Locate the cell with the specified text and output its [x, y] center coordinate. 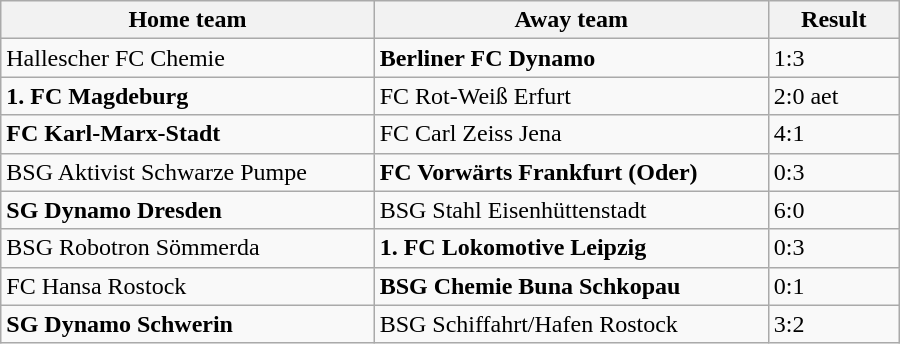
1:3 [834, 58]
0:1 [834, 286]
BSG Chemie Buna Schkopau [571, 286]
4:1 [834, 134]
FC Carl Zeiss Jena [571, 134]
Home team [188, 20]
Away team [571, 20]
Result [834, 20]
FC Karl-Marx-Stadt [188, 134]
BSG Schiffahrt/Hafen Rostock [571, 324]
Hallescher FC Chemie [188, 58]
6:0 [834, 210]
SG Dynamo Schwerin [188, 324]
3:2 [834, 324]
BSG Robotron Sömmerda [188, 248]
FC Vorwärts Frankfurt (Oder) [571, 172]
FC Rot-Weiß Erfurt [571, 96]
Berliner FC Dynamo [571, 58]
FC Hansa Rostock [188, 286]
BSG Stahl Eisenhüttenstadt [571, 210]
1. FC Magdeburg [188, 96]
SG Dynamo Dresden [188, 210]
BSG Aktivist Schwarze Pumpe [188, 172]
2:0 aet [834, 96]
1. FC Lokomotive Leipzig [571, 248]
